Search for the cell housing the specified text and yield its (x, y) center coordinate. 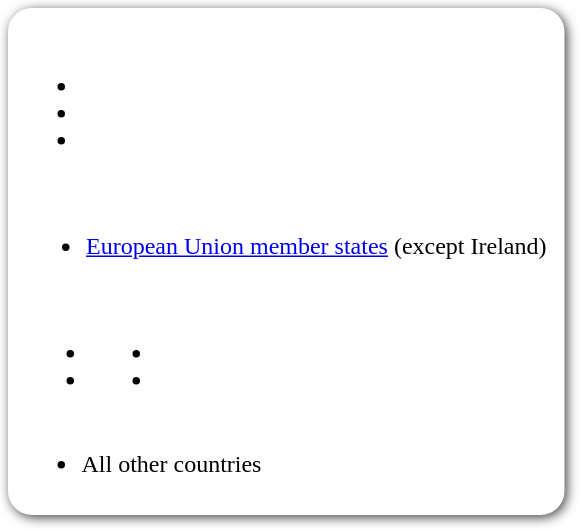
European Union member states (except Ireland) All other countries (286, 262)
European Union member states (except Ireland) (286, 302)
